Find where the given text appears and provide that cell's center as (x, y) coordinate. 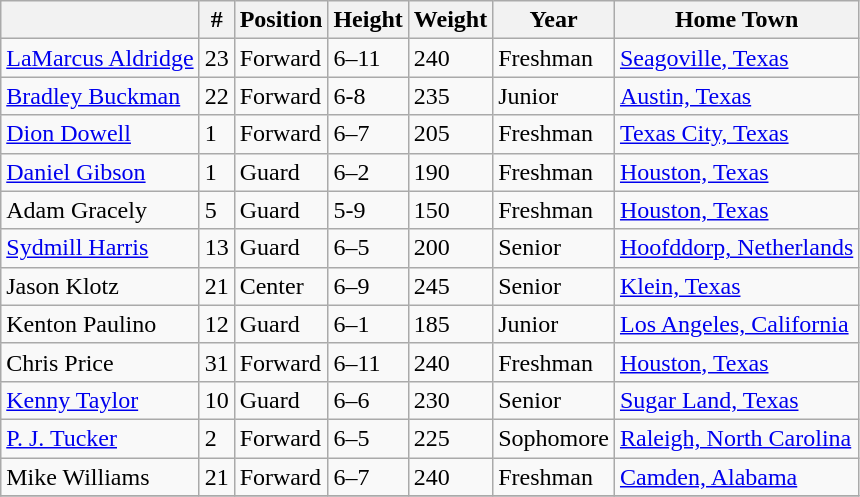
Daniel Gibson (100, 172)
235 (450, 96)
22 (216, 96)
P. J. Tucker (100, 438)
Texas City, Texas (736, 134)
245 (450, 286)
2 (216, 438)
Austin, Texas (736, 96)
225 (450, 438)
Sydmill Harris (100, 248)
5-9 (368, 210)
Raleigh, North Carolina (736, 438)
150 (450, 210)
Height (368, 20)
Mike Williams (100, 477)
13 (216, 248)
Kenton Paulino (100, 324)
6-8 (368, 96)
Jason Klotz (100, 286)
23 (216, 58)
Adam Gracely (100, 210)
6–2 (368, 172)
Kenny Taylor (100, 400)
Camden, Alabama (736, 477)
Weight (450, 20)
6–1 (368, 324)
190 (450, 172)
31 (216, 362)
Seagoville, Texas (736, 58)
6–9 (368, 286)
10 (216, 400)
6–6 (368, 400)
Dion Dowell (100, 134)
Position (281, 20)
5 (216, 210)
Sugar Land, Texas (736, 400)
LaMarcus Aldridge (100, 58)
200 (450, 248)
Year (554, 20)
Home Town (736, 20)
Klein, Texas (736, 286)
Los Angeles, California (736, 324)
Chris Price (100, 362)
205 (450, 134)
Hoofddorp, Netherlands (736, 248)
230 (450, 400)
185 (450, 324)
Sophomore (554, 438)
Center (281, 286)
Bradley Buckman (100, 96)
12 (216, 324)
# (216, 20)
